Scan for the cell matching the given text and deliver its [x, y] coordinate at center. 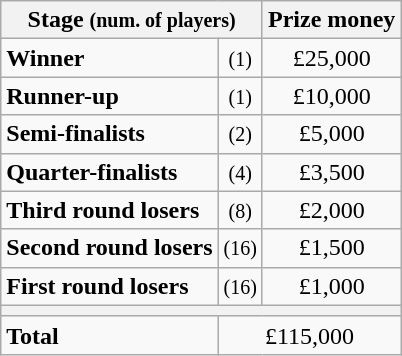
Total [110, 335]
(4) [240, 172]
Semi-finalists [110, 134]
Prize money [331, 20]
Quarter-finalists [110, 172]
£1,500 [331, 248]
Winner [110, 58]
(8) [240, 210]
Second round losers [110, 248]
£25,000 [331, 58]
Runner-up [110, 96]
Stage (num. of players) [132, 20]
£3,500 [331, 172]
£10,000 [331, 96]
£5,000 [331, 134]
£1,000 [331, 286]
Third round losers [110, 210]
(2) [240, 134]
£2,000 [331, 210]
First round losers [110, 286]
£115,000 [310, 335]
